For the text-containing cell, return its midpoint in (x, y) coordinate format. 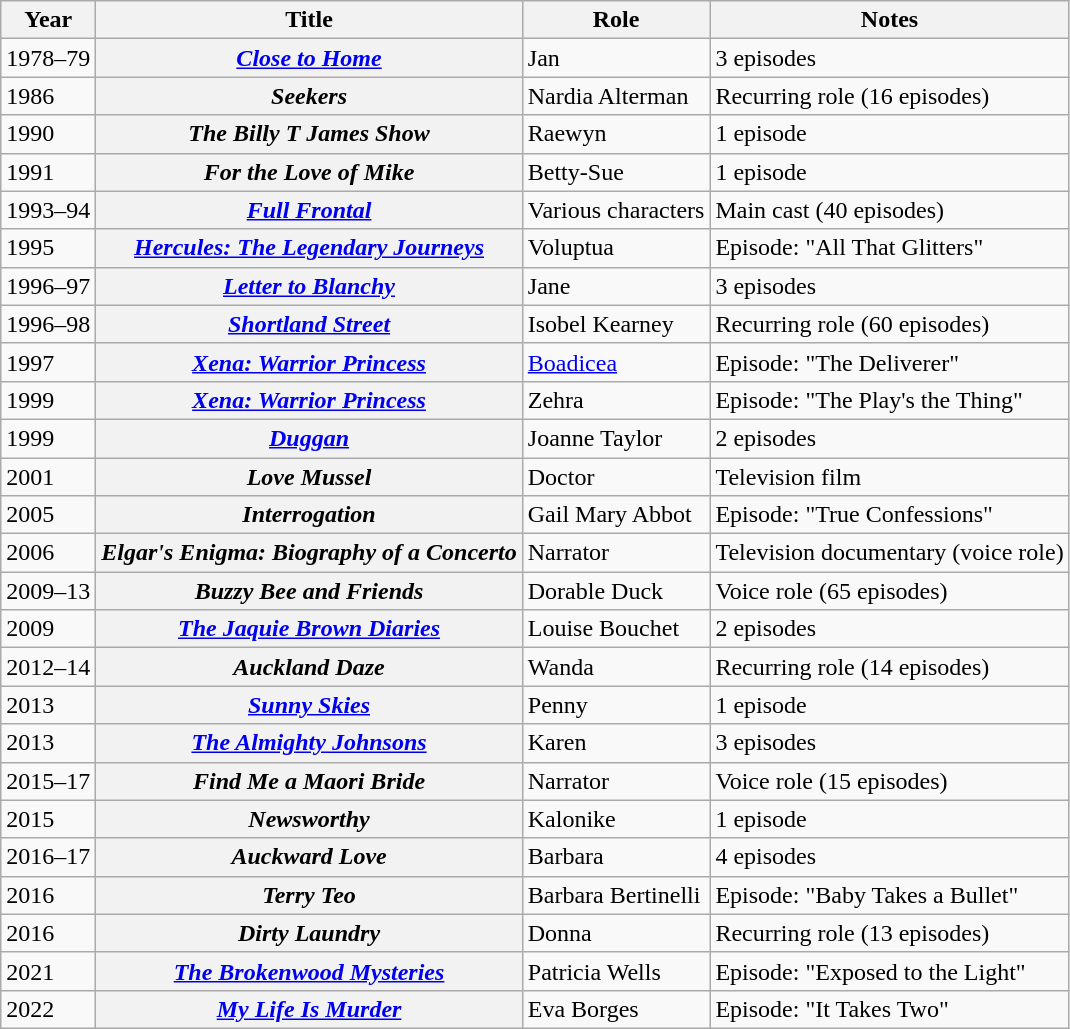
Isobel Kearney (616, 324)
For the Love of Mike (309, 172)
1990 (48, 134)
Eva Borges (616, 1009)
2009 (48, 629)
Interrogation (309, 515)
1996–97 (48, 286)
Full Frontal (309, 210)
Louise Bouchet (616, 629)
Doctor (616, 477)
Patricia Wells (616, 971)
Raewyn (616, 134)
Dorable Duck (616, 591)
Voluptua (616, 248)
The Almighty Johnsons (309, 743)
1993–94 (48, 210)
Duggan (309, 438)
Gail Mary Abbot (616, 515)
Zehra (616, 400)
Recurring role (14 episodes) (890, 667)
1995 (48, 248)
Sunny Skies (309, 705)
Auckward Love (309, 857)
Barbara Bertinelli (616, 895)
Episode: "The Play's the Thing" (890, 400)
Find Me a Maori Bride (309, 781)
Wanda (616, 667)
4 episodes (890, 857)
Nardia Alterman (616, 96)
2015–17 (48, 781)
Betty-Sue (616, 172)
Voice role (15 episodes) (890, 781)
Terry Teo (309, 895)
2022 (48, 1009)
Episode: "It Takes Two" (890, 1009)
1997 (48, 362)
Love Mussel (309, 477)
Buzzy Bee and Friends (309, 591)
The Billy T James Show (309, 134)
2001 (48, 477)
Close to Home (309, 58)
Episode: "Baby Takes a Bullet" (890, 895)
Shortland Street (309, 324)
2015 (48, 819)
Episode: "Exposed to the Light" (890, 971)
Jane (616, 286)
Letter to Blanchy (309, 286)
1978–79 (48, 58)
Various characters (616, 210)
Role (616, 20)
Karen (616, 743)
Television film (890, 477)
Dirty Laundry (309, 933)
2009–13 (48, 591)
Auckland Daze (309, 667)
Main cast (40 episodes) (890, 210)
Title (309, 20)
My Life Is Murder (309, 1009)
Joanne Taylor (616, 438)
Seekers (309, 96)
2012–14 (48, 667)
Donna (616, 933)
Recurring role (16 episodes) (890, 96)
1996–98 (48, 324)
2016–17 (48, 857)
1991 (48, 172)
Jan (616, 58)
Episode: "All That Glitters" (890, 248)
The Brokenwood Mysteries (309, 971)
Episode: "The Deliverer" (890, 362)
1986 (48, 96)
Recurring role (60 episodes) (890, 324)
Boadicea (616, 362)
Episode: "True Confessions" (890, 515)
2005 (48, 515)
Barbara (616, 857)
2006 (48, 553)
Kalonike (616, 819)
Hercules: The Legendary Journeys (309, 248)
Recurring role (13 episodes) (890, 933)
Year (48, 20)
Penny (616, 705)
Notes (890, 20)
Television documentary (voice role) (890, 553)
Elgar's Enigma: Biography of a Concerto (309, 553)
Newsworthy (309, 819)
The Jaquie Brown Diaries (309, 629)
2021 (48, 971)
Voice role (65 episodes) (890, 591)
